Return [x, y] of the center of cell containing provided text 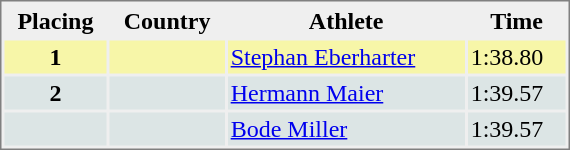
2 [55, 92]
Placing [55, 20]
Athlete [346, 20]
Country [166, 20]
1:38.80 [517, 56]
1 [55, 56]
Stephan Eberharter [346, 56]
Bode Miller [346, 128]
Hermann Maier [346, 92]
Time [517, 20]
